Scan for the cell matching the given text and deliver its (X, Y) coordinate at center. 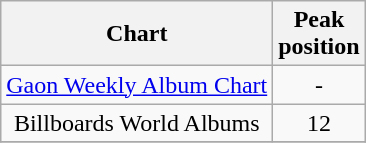
Chart (137, 34)
Peak position (319, 34)
- (319, 85)
12 (319, 123)
Billboards World Albums (137, 123)
Gaon Weekly Album Chart (137, 85)
